From the cell containing the given text, extract its center point as (X, Y) coordinate. 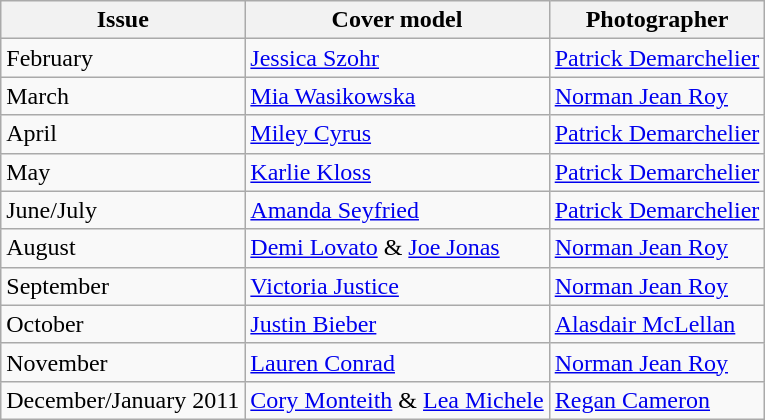
June/July (123, 210)
Amanda Seyfried (397, 210)
Karlie Kloss (397, 172)
Photographer (657, 20)
Issue (123, 20)
Victoria Justice (397, 286)
Cory Monteith & Lea Michele (397, 400)
Cover model (397, 20)
Lauren Conrad (397, 362)
Jessica Szohr (397, 58)
November (123, 362)
Miley Cyrus (397, 134)
October (123, 324)
Mia Wasikowska (397, 96)
February (123, 58)
April (123, 134)
March (123, 96)
Demi Lovato & Joe Jonas (397, 248)
September (123, 286)
August (123, 248)
Alasdair McLellan (657, 324)
Justin Bieber (397, 324)
December/January 2011 (123, 400)
May (123, 172)
Regan Cameron (657, 400)
